For the text-containing cell, return its midpoint in (x, y) coordinate format. 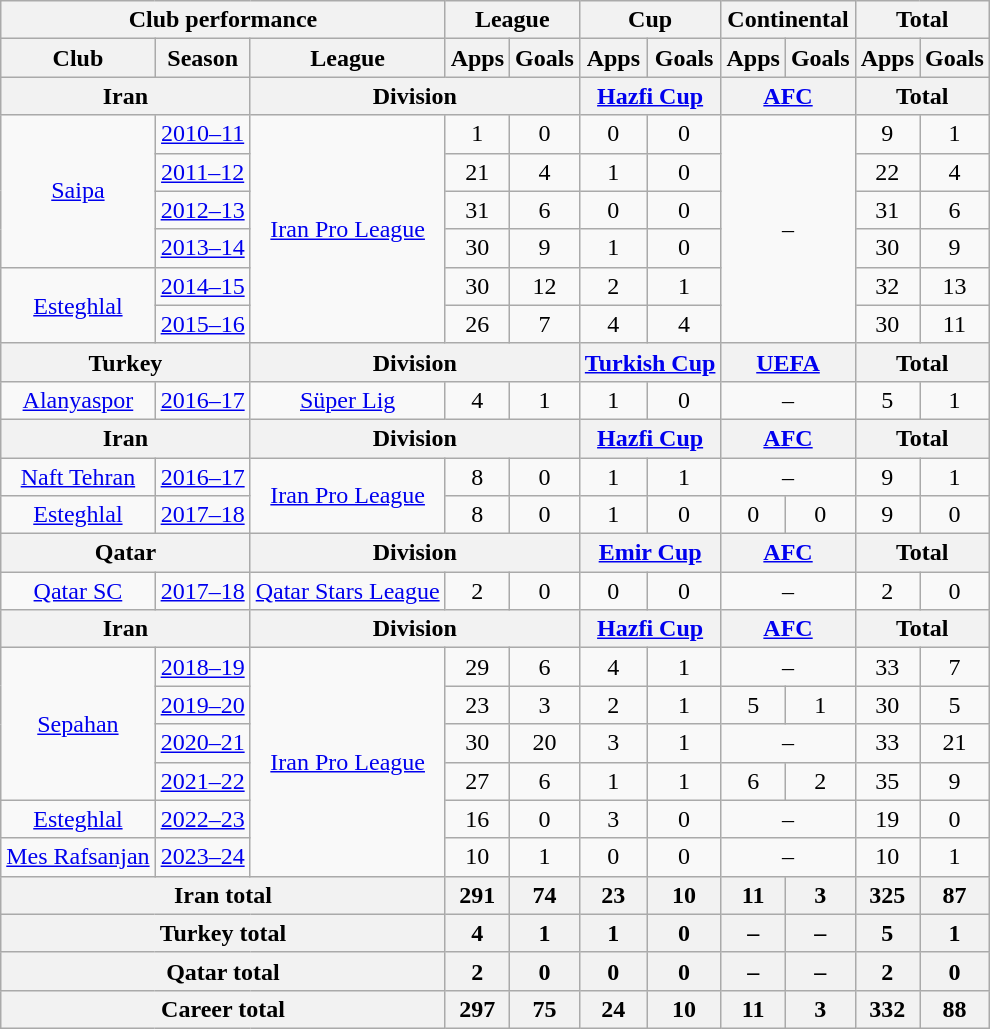
2021–22 (202, 781)
74 (545, 895)
Süper Lig (348, 400)
27 (477, 781)
20 (545, 743)
75 (545, 1009)
Career total (223, 1009)
Season (202, 58)
Qatar Stars League (348, 591)
22 (887, 172)
Turkey total (223, 933)
Qatar (126, 553)
35 (887, 781)
Mes Rafsanjan (78, 857)
Iran total (223, 895)
Saipa (78, 191)
16 (477, 819)
13 (955, 286)
Continental (788, 20)
87 (955, 895)
297 (477, 1009)
Turkish Cup (650, 362)
Sepahan (78, 724)
291 (477, 895)
2012–13 (202, 210)
Club performance (223, 20)
19 (887, 819)
325 (887, 895)
2013–14 (202, 248)
29 (477, 667)
26 (477, 324)
2018–19 (202, 667)
Club (78, 58)
2019–20 (202, 705)
24 (613, 1009)
Qatar total (223, 971)
Cup (650, 20)
2014–15 (202, 286)
Naft Tehran (78, 477)
Turkey (126, 362)
UEFA (788, 362)
2022–23 (202, 819)
Alanyaspor (78, 400)
332 (887, 1009)
2020–21 (202, 743)
88 (955, 1009)
Qatar SC (78, 591)
2015–16 (202, 324)
2023–24 (202, 857)
2010–11 (202, 134)
Emir Cup (650, 553)
12 (545, 286)
32 (887, 286)
2011–12 (202, 172)
